Return the [X, Y] coordinate for the center point of the cell that contains the specified text.  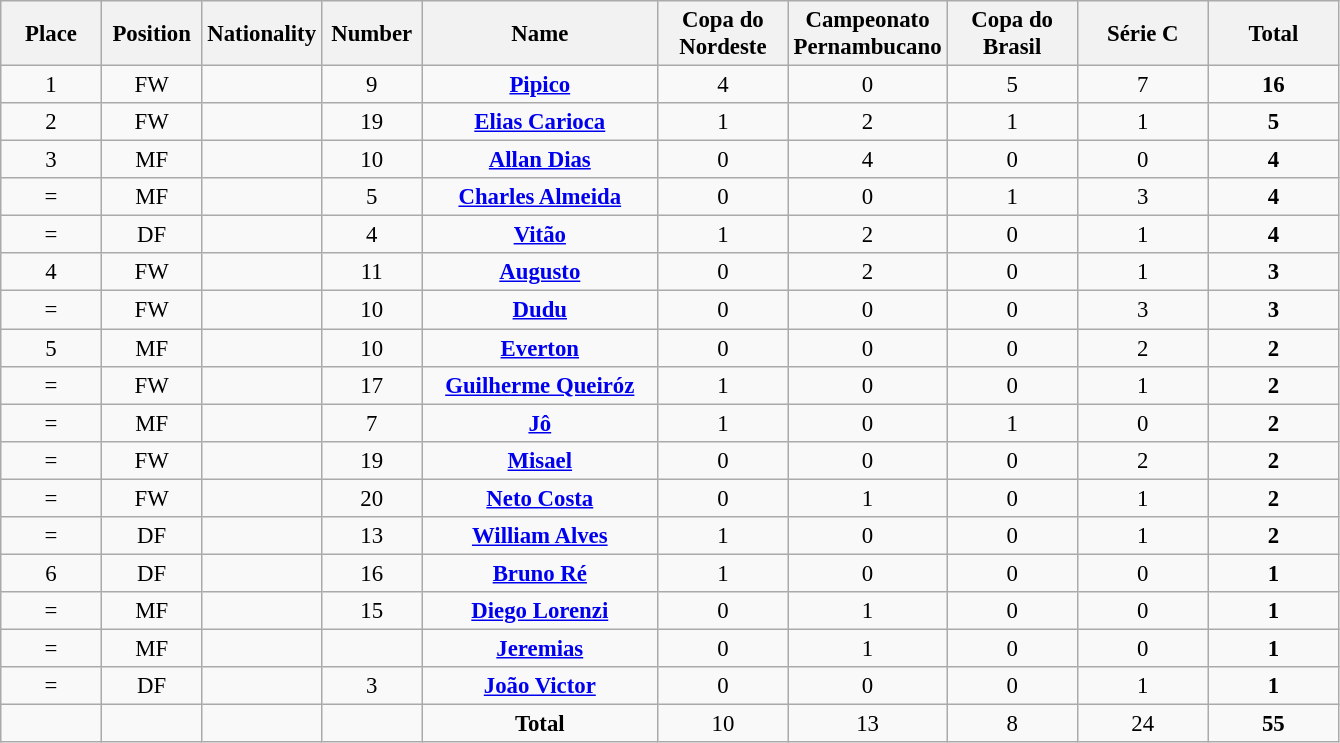
Jô [540, 423]
Elias Carioca [540, 122]
Number [372, 34]
Neto Costa [540, 498]
Place [52, 34]
Name [540, 34]
Allan Dias [540, 160]
Guilherme Queiróz [540, 385]
17 [372, 385]
Série C [1142, 34]
William Alves [540, 536]
8 [1012, 724]
Charles Almeida [540, 197]
Everton [540, 348]
Nationality [262, 34]
Dudu [540, 310]
Diego Lorenzi [540, 611]
Campeonato Pernambucano [868, 34]
Pipico [540, 85]
24 [1142, 724]
Vitão [540, 235]
20 [372, 498]
Position [152, 34]
55 [1274, 724]
15 [372, 611]
João Victor [540, 686]
Copa do Brasil [1012, 34]
Misael [540, 460]
Jeremias [540, 648]
Bruno Ré [540, 573]
11 [372, 273]
Copa do Nordeste [724, 34]
Augusto [540, 273]
6 [52, 573]
9 [372, 85]
